Return the (x, y) coordinate for the center point of the cell that contains the specified text.  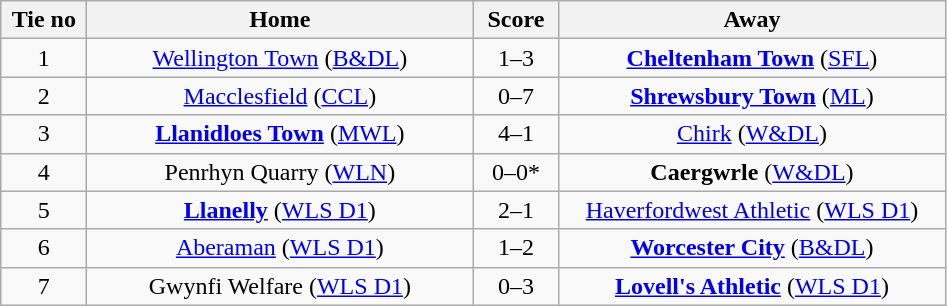
Lovell's Athletic (WLS D1) (752, 286)
0–3 (516, 286)
Wellington Town (B&DL) (280, 58)
2 (44, 96)
7 (44, 286)
Home (280, 20)
0–7 (516, 96)
6 (44, 248)
Penrhyn Quarry (WLN) (280, 172)
0–0* (516, 172)
4–1 (516, 134)
Aberaman (WLS D1) (280, 248)
1–2 (516, 248)
Caergwrle (W&DL) (752, 172)
5 (44, 210)
Haverfordwest Athletic (WLS D1) (752, 210)
1 (44, 58)
4 (44, 172)
1–3 (516, 58)
Tie no (44, 20)
Score (516, 20)
Away (752, 20)
Shrewsbury Town (ML) (752, 96)
Chirk (W&DL) (752, 134)
Cheltenham Town (SFL) (752, 58)
2–1 (516, 210)
Macclesfield (CCL) (280, 96)
3 (44, 134)
Llanidloes Town (MWL) (280, 134)
Llanelly (WLS D1) (280, 210)
Gwynfi Welfare (WLS D1) (280, 286)
Worcester City (B&DL) (752, 248)
